Find where the given text appears and provide that cell's center as (X, Y) coordinate. 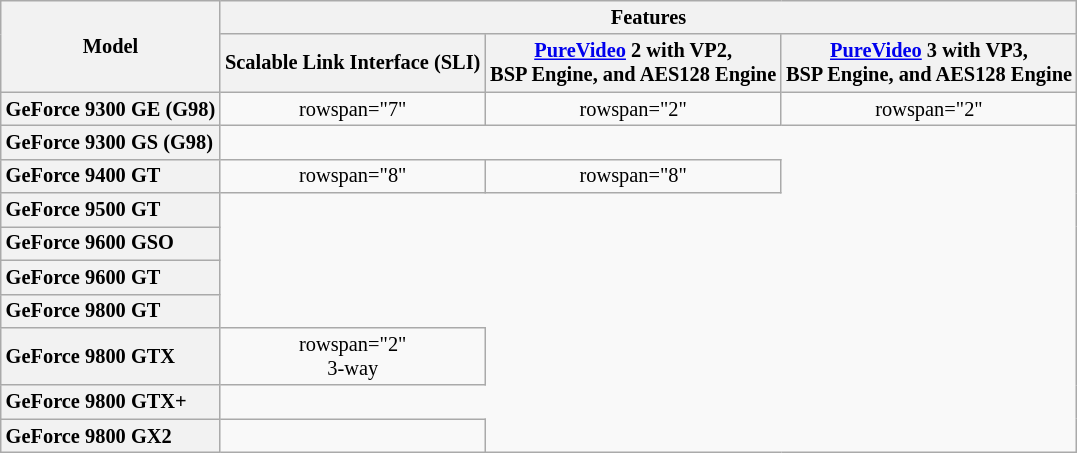
Scalable Link Interface (SLI) (352, 63)
GeForce 9800 GTX+ (110, 402)
GeForce 9800 GT (110, 311)
GeForce 9300 GS (G98) (110, 142)
GeForce 9800 GX2 (110, 436)
GeForce 9500 GT (110, 210)
GeForce 9600 GSO (110, 243)
GeForce 9400 GT (110, 176)
PureVideo 3 with VP3,BSP Engine, and AES128 Engine (929, 63)
Model (110, 46)
PureVideo 2 with VP2,BSP Engine, and AES128 Engine (633, 63)
rowspan="7" (352, 109)
GeForce 9600 GT (110, 277)
rowspan="2" 3-way (352, 356)
GeForce 9800 GTX (110, 356)
Features (648, 17)
GeForce 9300 GE (G98) (110, 109)
